Find where the given text appears and provide that cell's center as (X, Y) coordinate. 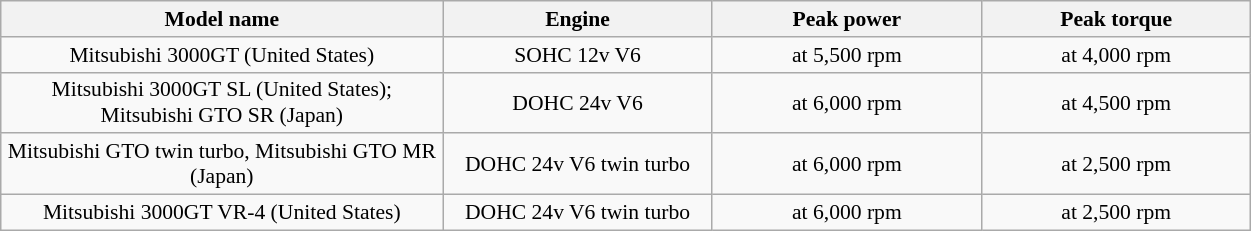
Mitsubishi GTO twin turbo, Mitsubishi GTO MR (Japan) (222, 164)
Engine (578, 19)
Peak power (846, 19)
Peak torque (1116, 19)
Model name (222, 19)
at 5,500 rpm (846, 55)
Mitsubishi 3000GT (United States) (222, 55)
at 4,000 rpm (1116, 55)
DOHC 24v V6 (578, 102)
Mitsubishi 3000GT VR-4 (United States) (222, 213)
at 4,500 rpm (1116, 102)
Mitsubishi 3000GT SL (United States); Mitsubishi GTO SR (Japan) (222, 102)
SOHC 12v V6 (578, 55)
